For the text-containing cell, return its midpoint in (x, y) coordinate format. 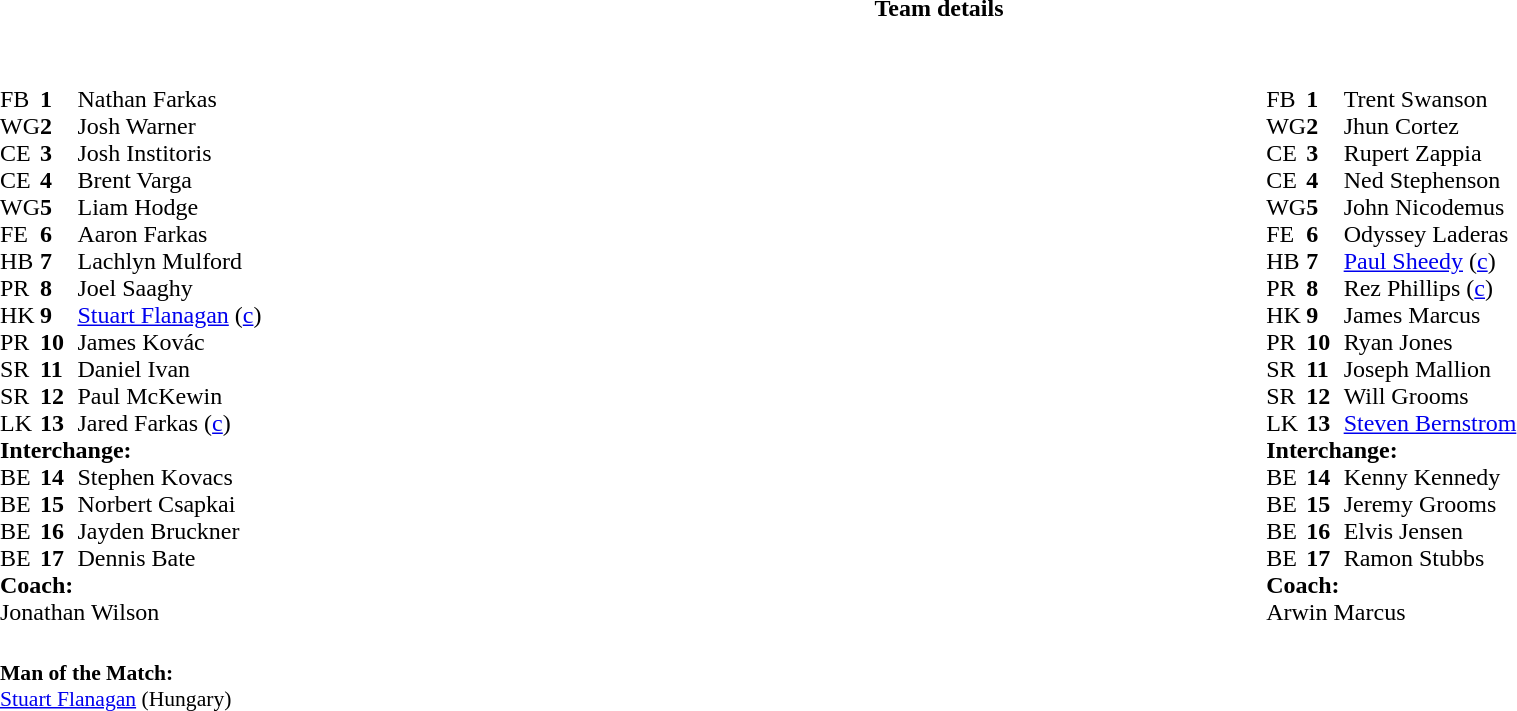
Lachlyn Mulford (169, 262)
Paul Sheedy (c) (1430, 262)
Daniel Ivan (169, 370)
Brent Varga (169, 180)
James Kovác (169, 342)
James Marcus (1430, 316)
Stuart Flanagan (c) (169, 316)
Will Grooms (1430, 396)
Nathan Farkas (169, 100)
Kenny Kennedy (1430, 478)
Paul McKewin (169, 396)
Elvis Jensen (1430, 532)
Trent Swanson (1430, 100)
Rupert Zappia (1430, 154)
Jared Farkas (c) (169, 424)
Stephen Kovacs (169, 478)
Odyssey Laderas (1430, 234)
Aaron Farkas (169, 234)
Josh Institoris (169, 154)
Jhun Cortez (1430, 126)
Josh Warner (169, 126)
Rez Phillips (c) (1430, 288)
Ned Stephenson (1430, 180)
Jonathan Wilson (150, 612)
Dennis Bate (169, 558)
Liam Hodge (169, 208)
John Nicodemus (1430, 208)
Ryan Jones (1430, 342)
Joseph Mallion (1430, 370)
Jayden Bruckner (169, 532)
Jeremy Grooms (1430, 504)
Joel Saaghy (169, 288)
Ramon Stubbs (1430, 558)
Steven Bernstrom (1430, 424)
Norbert Csapkai (169, 504)
